Output the (X, Y) coordinate of the center of the cell containing the given text.  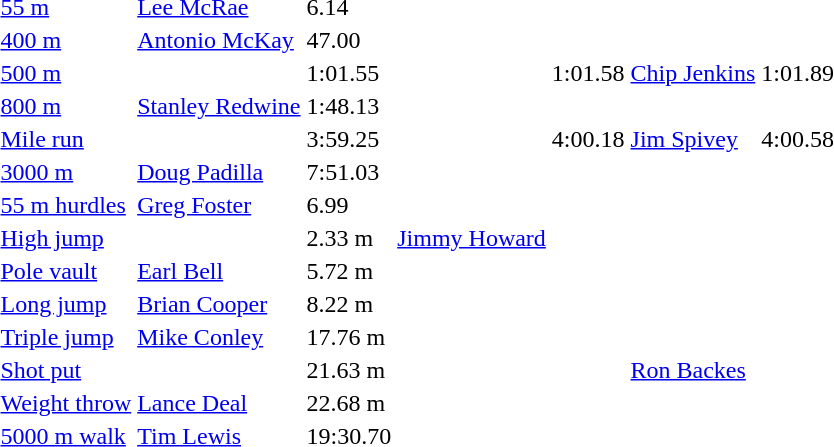
6.99 (349, 205)
4:00.18 (588, 139)
21.63 m (349, 370)
47.00 (349, 40)
17.76 m (349, 337)
Mike Conley (219, 337)
Earl Bell (219, 271)
1:01.58 (588, 73)
Doug Padilla (219, 172)
Stanley Redwine (219, 106)
2.33 m (349, 238)
Jim Spivey (693, 139)
7:51.03 (349, 172)
Lance Deal (219, 403)
Greg Foster (219, 205)
Chip Jenkins (693, 73)
22.68 m (349, 403)
3:59.25 (349, 139)
Ron Backes (693, 370)
1:48.13 (349, 106)
8.22 m (349, 304)
5.72 m (349, 271)
Jimmy Howard (472, 238)
Antonio McKay (219, 40)
1:01.55 (349, 73)
Brian Cooper (219, 304)
